Output the (X, Y) coordinate of the center of the cell containing the given text.  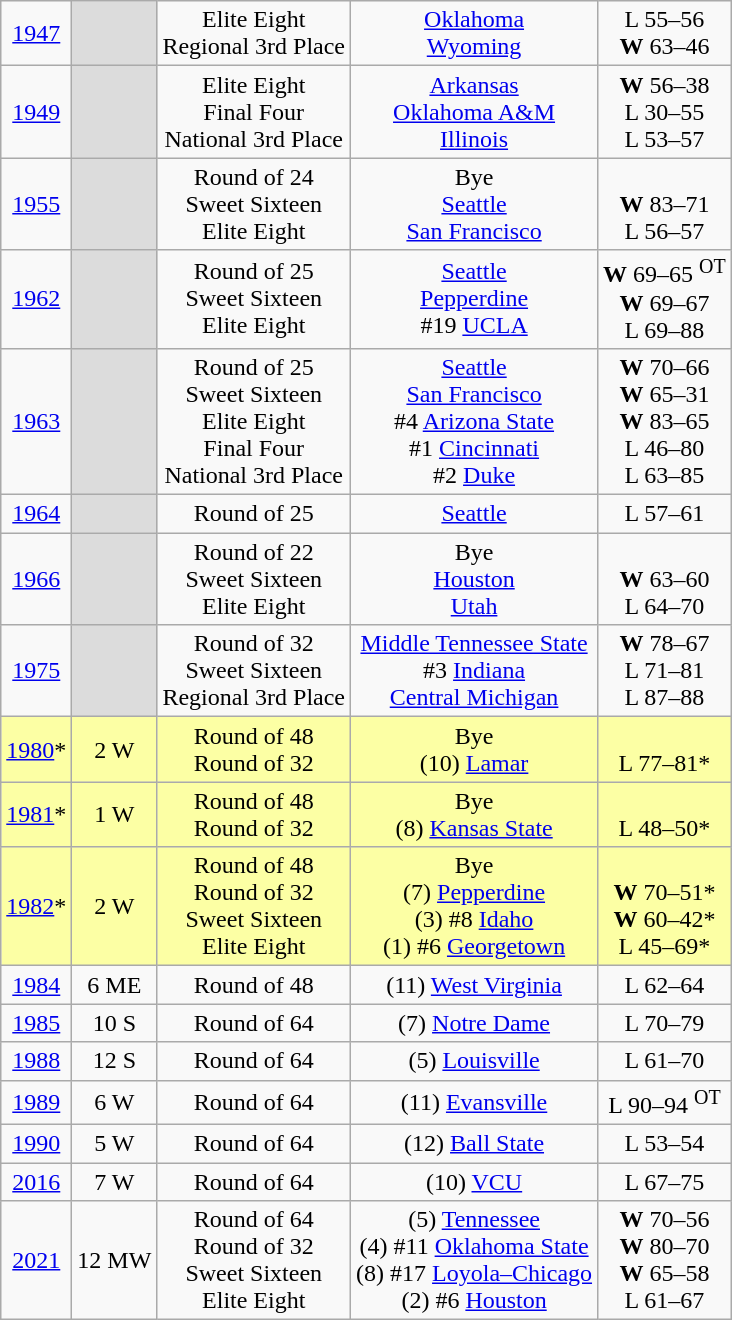
1984 (36, 985)
1980* (36, 750)
L 61–70 (665, 1061)
1955 (36, 204)
W 78–67L 71–81L 87–88 (665, 671)
1962 (36, 300)
L 48–50* (665, 814)
L 67–75 (665, 1182)
1947 (36, 34)
W 70–56W 80–70 W 65–58L 61–67 (665, 1260)
L 70–79 (665, 1023)
Round of 48Round of 32Sweet SixteenElite Eight (254, 906)
1989 (36, 1102)
1964 (36, 514)
Round of 32Sweet SixteenRegional 3rd Place (254, 671)
12 MW (114, 1260)
1990 (36, 1144)
Round of 25Sweet SixteenElite Eight (254, 300)
2016 (36, 1182)
ArkansasOklahoma A&MIllinois (474, 112)
1963 (36, 421)
Bye(10) Lamar (474, 750)
Round of 22Sweet SixteenElite Eight (254, 579)
6 W (114, 1102)
OklahomaWyoming (474, 34)
12 S (114, 1061)
ByeHoustonUtah (474, 579)
SeattleSan Francisco#4 Arizona State#1 Cincinnati#2 Duke (474, 421)
Round of 48 (254, 985)
(7) Notre Dame (474, 1023)
5 W (114, 1144)
(12) Ball State (474, 1144)
Seattle (474, 514)
SeattlePepperdine#19 UCLA (474, 300)
1982* (36, 906)
Round of 64Round of 32Sweet SixteenElite Eight (254, 1260)
(10) VCU (474, 1182)
ByeSeattleSan Francisco (474, 204)
Elite EightFinal FourNational 3rd Place (254, 112)
Round of 25Sweet SixteenElite EightFinal FourNational 3rd Place (254, 421)
Bye(7) Pepperdine(3) #8 Idaho(1) #6 Georgetown (474, 906)
W 56–38L 30–55L 53–57 (665, 112)
L 90–94 OT (665, 1102)
(11) Evansville (474, 1102)
1981* (36, 814)
L 55–56W 63–46 (665, 34)
L 62–64 (665, 985)
2021 (36, 1260)
L 77–81* (665, 750)
W 63–60L 64–70 (665, 579)
Bye(8) Kansas State (474, 814)
W 83–71L 56–57 (665, 204)
(5) Louisville (474, 1061)
Round of 25 (254, 514)
W 70–66W 65–31W 83–65L 46–80L 63–85 (665, 421)
(11) West Virginia (474, 985)
Round of 24Sweet SixteenElite Eight (254, 204)
1975 (36, 671)
Middle Tennessee State#3 IndianaCentral Michigan (474, 671)
1988 (36, 1061)
W 70–51*W 60–42*L 45–69* (665, 906)
L 57–61 (665, 514)
7 W (114, 1182)
Elite EightRegional 3rd Place (254, 34)
W 69–65 OTW 69–67L 69–88 (665, 300)
1 W (114, 814)
1985 (36, 1023)
L 53–54 (665, 1144)
1949 (36, 112)
10 S (114, 1023)
6 ME (114, 985)
(5) Tennessee(4) #11 Oklahoma State(8) #17 Loyola–Chicago(2) #6 Houston (474, 1260)
1966 (36, 579)
